Extract the [X, Y] coordinate from the center of the cell holding the provided text.  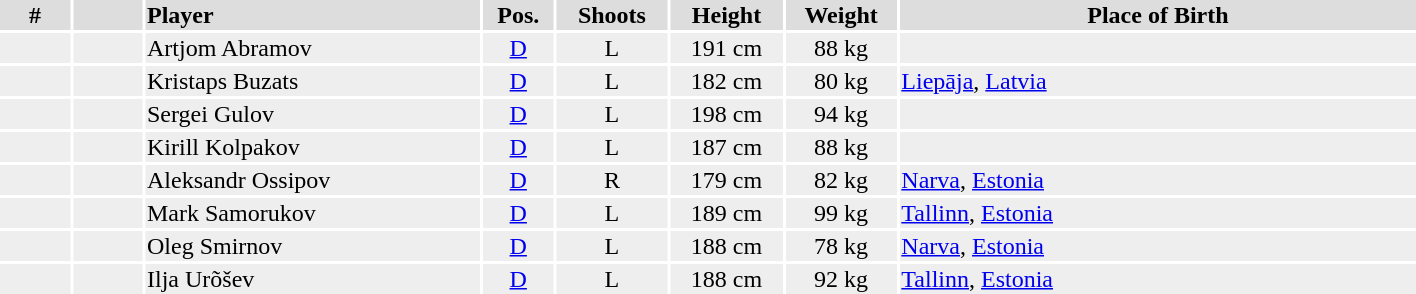
Aleksandr Ossipov [314, 180]
179 cm [727, 180]
94 kg [841, 114]
Oleg Smirnov [314, 246]
78 kg [841, 246]
198 cm [727, 114]
99 kg [841, 213]
Player [314, 15]
R [612, 180]
Kirill Kolpakov [314, 147]
Height [727, 15]
# [35, 15]
182 cm [727, 81]
92 kg [841, 279]
Place of Birth [1158, 15]
Pos. [518, 15]
Ilja Urõšev [314, 279]
Weight [841, 15]
Sergei Gulov [314, 114]
82 kg [841, 180]
189 cm [727, 213]
Kristaps Buzats [314, 81]
191 cm [727, 48]
Liepāja, Latvia [1158, 81]
80 kg [841, 81]
Artjom Abramov [314, 48]
Shoots [612, 15]
187 cm [727, 147]
Mark Samorukov [314, 213]
